Search for the cell housing the specified text and yield its (X, Y) center coordinate. 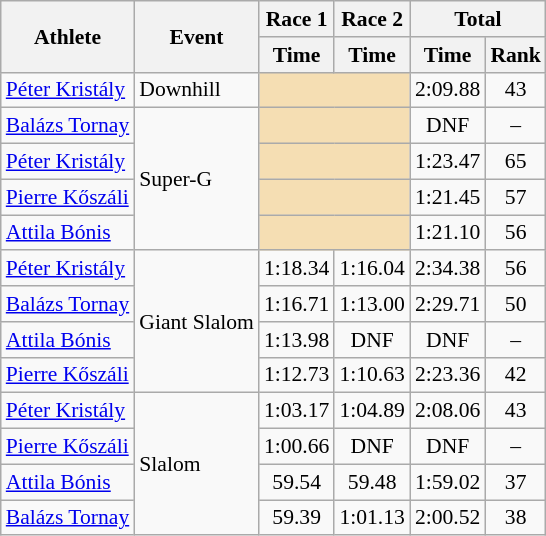
1:59.02 (448, 482)
2:09.88 (448, 90)
59.39 (296, 518)
1:18.34 (296, 269)
1:16.04 (372, 269)
1:16.71 (296, 304)
42 (516, 375)
1:01.13 (372, 518)
Event (196, 36)
38 (516, 518)
37 (516, 482)
2:29.71 (448, 304)
Race 1 (296, 19)
1:04.89 (372, 411)
59.54 (296, 482)
59.48 (372, 482)
Total (478, 19)
Race 2 (372, 19)
Slalom (196, 464)
2:08.06 (448, 411)
Downhill (196, 90)
1:10.63 (372, 375)
2:00.52 (448, 518)
Athlete (68, 36)
2:34.38 (448, 269)
1:23.47 (448, 162)
1:21.10 (448, 233)
1:12.73 (296, 375)
1:13.00 (372, 304)
2:23.36 (448, 375)
65 (516, 162)
Rank (516, 55)
1:00.66 (296, 447)
50 (516, 304)
1:13.98 (296, 340)
Super-G (196, 179)
1:21.45 (448, 197)
Giant Slalom (196, 322)
57 (516, 197)
1:03.17 (296, 411)
